Return the (x, y) coordinate for the center point of the cell that contains the specified text.  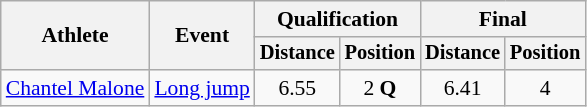
Event (202, 36)
6.55 (298, 88)
Final (502, 19)
4 (545, 88)
Chantel Malone (76, 88)
2 Q (380, 88)
Athlete (76, 36)
Long jump (202, 88)
6.41 (462, 88)
Qualification (338, 19)
